Extract the (X, Y) coordinate from the center of the cell holding the provided text.  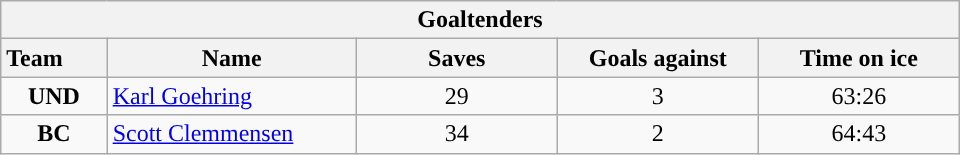
2 (658, 134)
Time on ice (858, 58)
Team (54, 58)
Goals against (658, 58)
Saves (456, 58)
29 (456, 96)
BC (54, 134)
Karl Goehring (232, 96)
64:43 (858, 134)
3 (658, 96)
Name (232, 58)
34 (456, 134)
63:26 (858, 96)
Goaltenders (480, 20)
Scott Clemmensen (232, 134)
UND (54, 96)
